For the text-containing cell, return its midpoint in [X, Y] coordinate format. 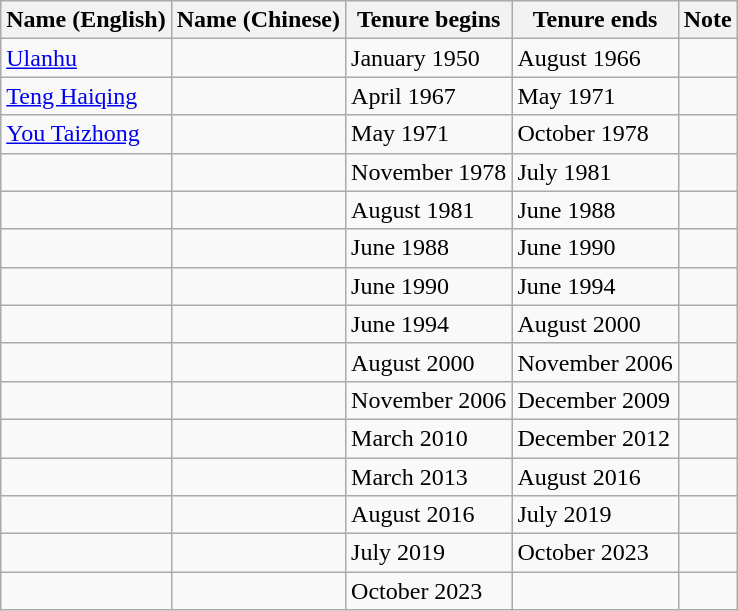
Name (Chinese) [258, 20]
January 1950 [429, 58]
Tenure ends [595, 20]
Tenure begins [429, 20]
August 1981 [429, 210]
Note [708, 20]
You Taizhong [86, 134]
April 1967 [429, 96]
December 2009 [595, 400]
March 2013 [429, 477]
November 1978 [429, 172]
March 2010 [429, 438]
Name (English) [86, 20]
Teng Haiqing [86, 96]
August 1966 [595, 58]
Ulanhu [86, 58]
December 2012 [595, 438]
July 1981 [595, 172]
October 1978 [595, 134]
